Scan for the cell matching the given text and deliver its (x, y) coordinate at center. 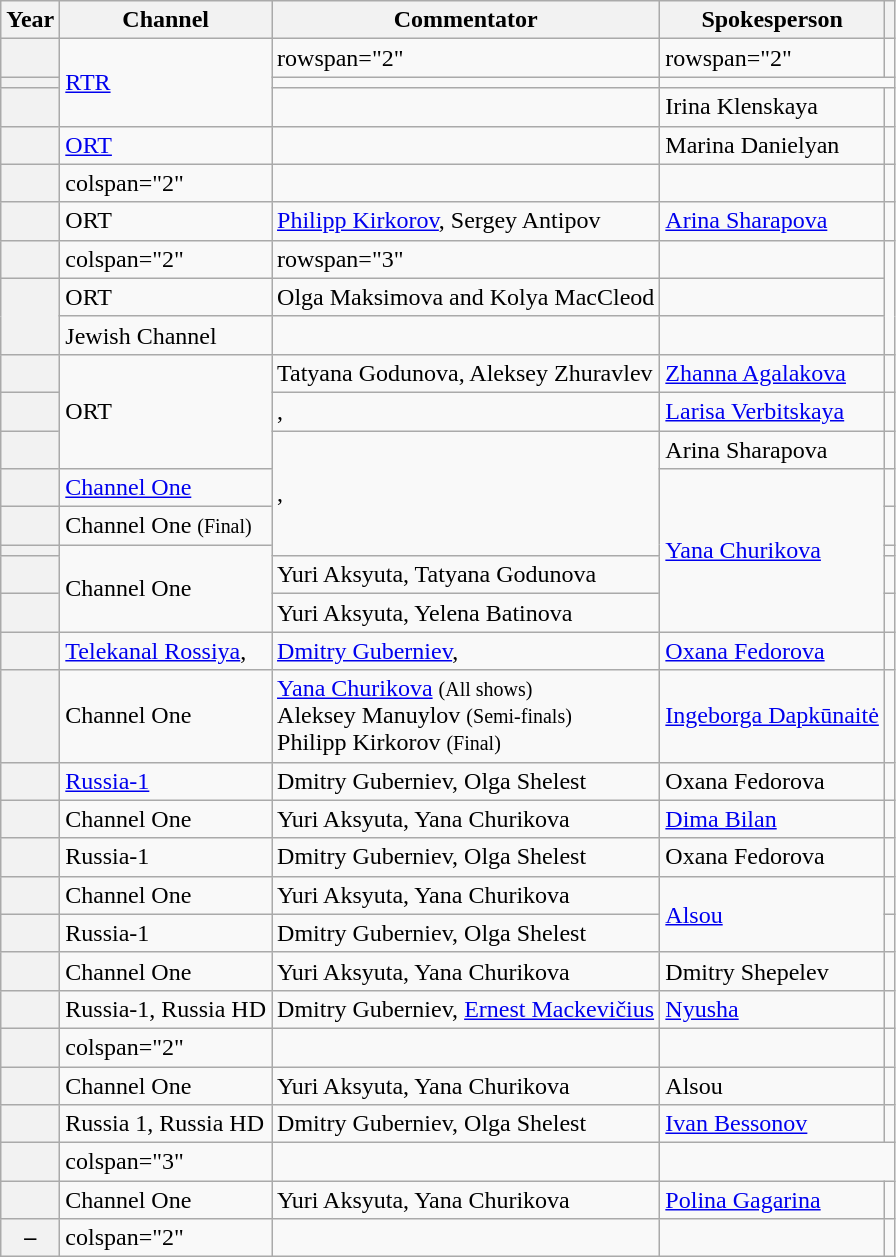
colspan="3" (166, 1162)
Spokesperson (772, 20)
Larisa Verbitskaya (772, 411)
– (30, 1238)
Jewish Channel (166, 335)
Year (30, 20)
Zhanna Agalakova (772, 373)
Yuri Aksyuta, Yelena Batinova (466, 613)
Dmitry Shepelev (772, 971)
Marina Danielyan (772, 145)
Tatyana Godunova, Aleksey Zhuravlev (466, 373)
rowspan="3" (466, 259)
Yana Churikova (All shows) Aleksey Manuylov (Semi-finals) Philipp Kirkorov (Final) (466, 716)
Polina Gagarina (772, 1200)
Dmitry Guberniev, (466, 651)
Russia 1, Russia HD (166, 1124)
Dima Bilan (772, 819)
RTR (166, 82)
Ivan Bessonov (772, 1124)
Dmitry Guberniev, Ernest Mackevičius (466, 1009)
Yuri Aksyuta, Tatyana Godunova (466, 575)
Yana Churikova (772, 550)
Telekanal Rossiya, (166, 651)
Commentator (466, 20)
Channel (166, 20)
Irina Klenskaya (772, 107)
Philipp Kirkorov, Sergey Antipov (466, 221)
Olga Maksimova and Kolya MacCleod (466, 297)
Ingeborga Dapkūnaitė (772, 716)
Channel One (Final) (166, 526)
Russia-1, Russia HD (166, 1009)
Nyusha (772, 1009)
